Search for the cell housing the specified text and yield its (X, Y) center coordinate. 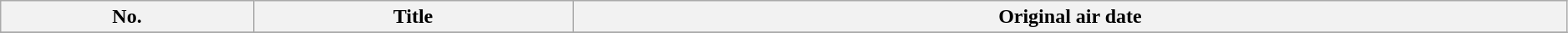
Title (413, 17)
No. (127, 17)
Original air date (1071, 17)
